Return the [X, Y] coordinate for the center point of the cell that contains the specified text.  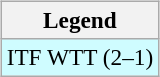
Legend [80, 20]
ITF WTT (2–1) [80, 57]
